Locate the cell with the specified text and output its (X, Y) center coordinate. 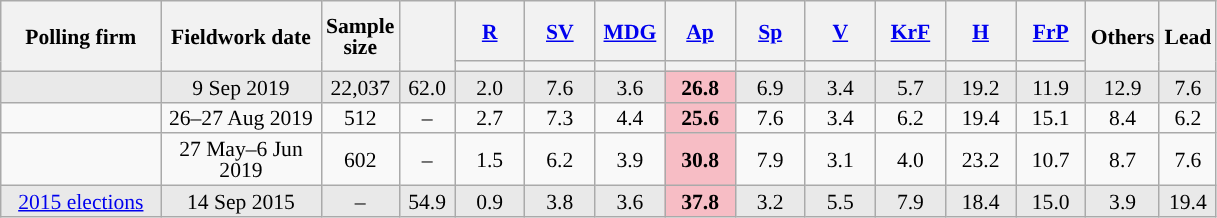
Polling firm (81, 36)
25.6 (700, 118)
30.8 (700, 160)
10.7 (1051, 160)
Sp (770, 31)
2015 elections (81, 202)
62.0 (426, 86)
8.7 (1123, 160)
26.8 (700, 86)
15.1 (1051, 118)
MDG (630, 31)
602 (360, 160)
FrP (1051, 31)
23.2 (980, 160)
V (840, 31)
2.7 (490, 118)
SV (560, 31)
4.0 (910, 160)
15.0 (1051, 202)
2.0 (490, 86)
11.9 (1051, 86)
3.8 (560, 202)
22,037 (360, 86)
Ap (700, 31)
5.5 (840, 202)
1.5 (490, 160)
54.9 (426, 202)
7.3 (560, 118)
Samplesize (360, 36)
37.8 (700, 202)
3.1 (840, 160)
R (490, 31)
12.9 (1123, 86)
H (980, 31)
26–27 Aug 2019 (241, 118)
3.2 (770, 202)
Lead (1188, 36)
27 May–6 Jun 2019 (241, 160)
KrF (910, 31)
0.9 (490, 202)
6.9 (770, 86)
5.7 (910, 86)
8.4 (1123, 118)
19.2 (980, 86)
18.4 (980, 202)
4.4 (630, 118)
9 Sep 2019 (241, 86)
14 Sep 2015 (241, 202)
Fieldwork date (241, 36)
Others (1123, 36)
512 (360, 118)
